Return (x, y) of the center of cell containing provided text 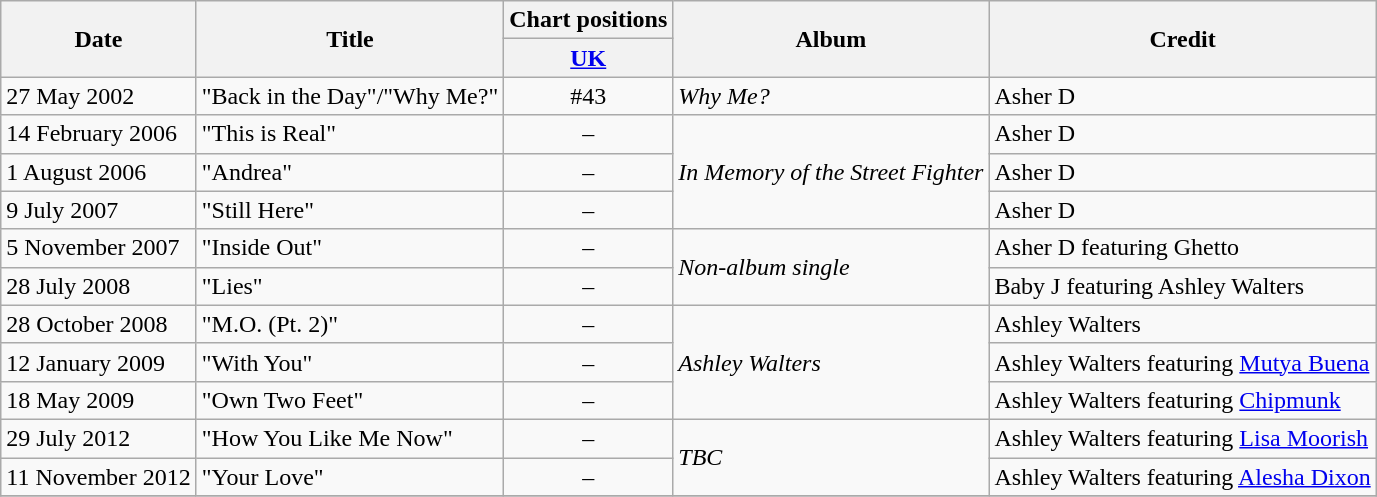
"Still Here" (350, 210)
"With You" (350, 362)
In Memory of the Street Fighter (831, 172)
1 August 2006 (98, 172)
Date (98, 39)
Non-album single (831, 267)
"Inside Out" (350, 248)
14 February 2006 (98, 134)
Title (350, 39)
28 July 2008 (98, 286)
"Own Two Feet" (350, 400)
28 October 2008 (98, 324)
"How You Like Me Now" (350, 438)
"Your Love" (350, 477)
Ashley Walters featuring Chipmunk (1182, 400)
"This is Real" (350, 134)
Album (831, 39)
9 July 2007 (98, 210)
Credit (1182, 39)
Ashley Walters featuring Mutya Buena (1182, 362)
12 January 2009 (98, 362)
Ashley Walters featuring Alesha Dixon (1182, 477)
18 May 2009 (98, 400)
Asher D featuring Ghetto (1182, 248)
27 May 2002 (98, 96)
29 July 2012 (98, 438)
#43 (588, 96)
"Andrea" (350, 172)
TBC (831, 457)
UK (588, 58)
"M.O. (Pt. 2)" (350, 324)
Baby J featuring Ashley Walters (1182, 286)
Why Me? (831, 96)
"Back in the Day"/"Why Me?" (350, 96)
5 November 2007 (98, 248)
11 November 2012 (98, 477)
Chart positions (588, 20)
"Lies" (350, 286)
Ashley Walters featuring Lisa Moorish (1182, 438)
